Output the [X, Y] coordinate of the center of the cell containing the given text.  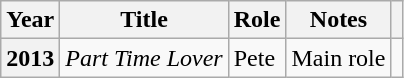
Pete [257, 58]
Role [257, 20]
Main role [338, 58]
Part Time Lover [144, 58]
Notes [338, 20]
2013 [30, 58]
Title [144, 20]
Year [30, 20]
